Scan for the cell matching the given text and deliver its [X, Y] coordinate at center. 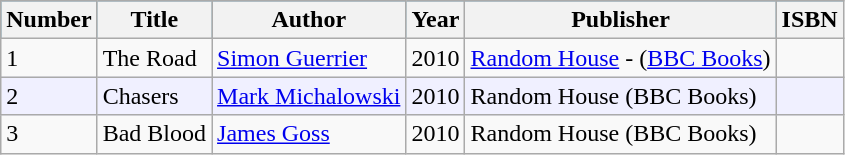
Author [309, 20]
Mark Michalowski [309, 96]
Publisher [620, 20]
ISBN [810, 20]
Chasers [154, 96]
2 [49, 96]
Year [436, 20]
Random House - (BBC Books) [620, 58]
The Road [154, 58]
1 [49, 58]
3 [49, 134]
Number [49, 20]
Bad Blood [154, 134]
Simon Guerrier [309, 58]
James Goss [309, 134]
Title [154, 20]
